Extract the [x, y] coordinate from the center of the cell holding the provided text.  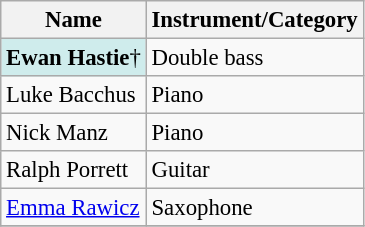
Double bass [254, 58]
Instrument/Category [254, 20]
Ewan Hastie† [74, 58]
Ralph Porrett [74, 170]
Saxophone [254, 208]
Emma Rawicz [74, 208]
Guitar [254, 170]
Luke Bacchus [74, 95]
Name [74, 20]
Nick Manz [74, 133]
